Return the (X, Y) coordinate for the center point of the cell that contains the specified text.  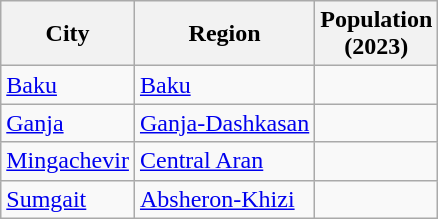
Sumgait (68, 199)
Region (224, 34)
Absheron-Khizi (224, 199)
Central Aran (224, 161)
City (68, 34)
Ganja (68, 123)
Mingachevir (68, 161)
Ganja-Dashkasan (224, 123)
Population(2023) (376, 34)
